Output the [x, y] coordinate of the center of the cell containing the given text.  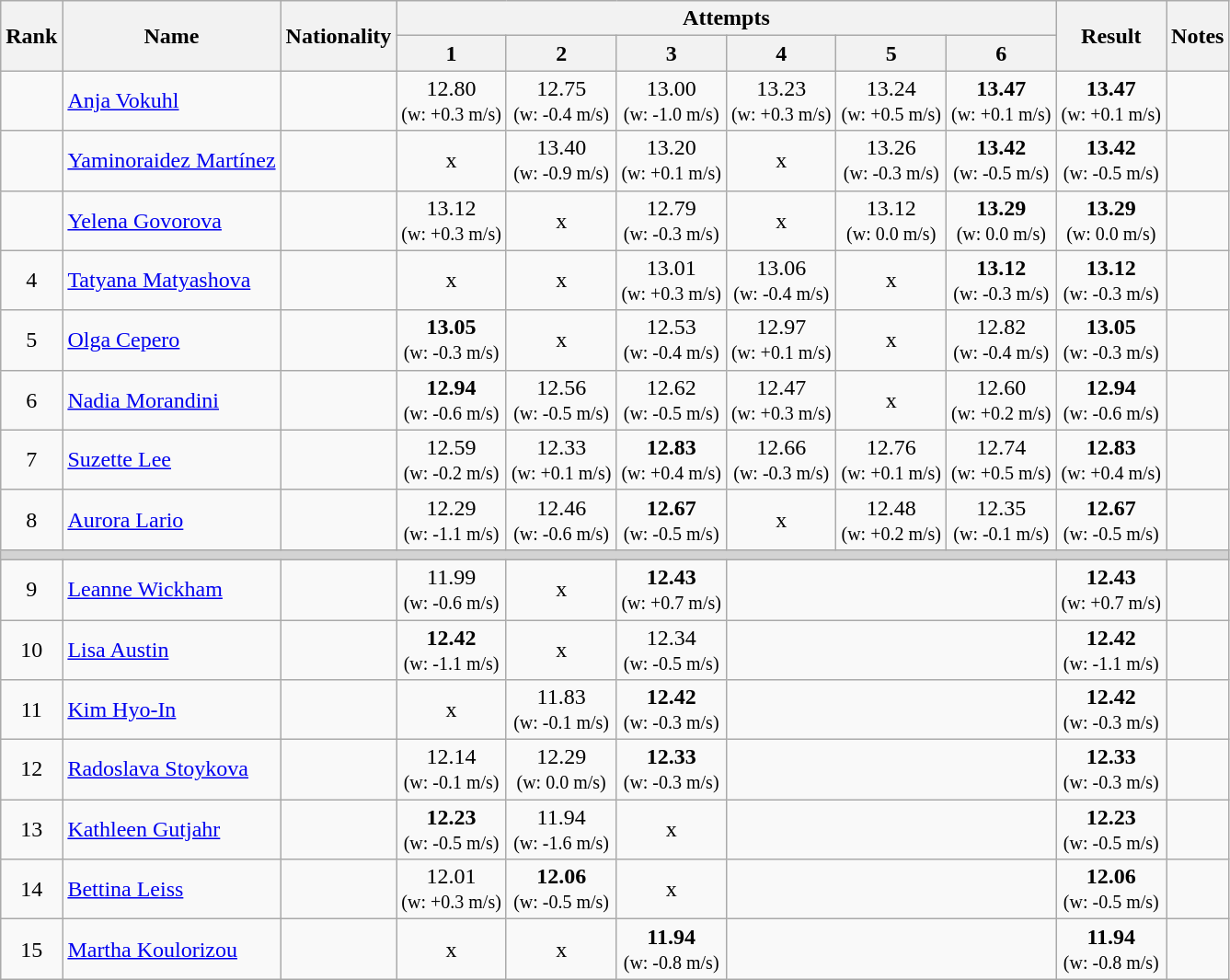
Aurora Lario [171, 519]
13.24(w: +0.5 m/s) [891, 101]
12.23 (w: -0.5 m/s) [1111, 830]
13.47 (w: +0.1 m/s) [1111, 101]
12.42 (w: -0.3 m/s) [1111, 710]
12 [31, 769]
12.47(w: +0.3 m/s) [781, 399]
12.06 (w: -0.5 m/s) [1111, 889]
12.23(w: -0.5 m/s) [452, 830]
Olga Cepero [171, 340]
Yelena Govorova [171, 221]
12.67(w: -0.5 m/s) [672, 519]
12.42 (w: -1.1 m/s) [1111, 650]
Radoslava Stoykova [171, 769]
12.59(w: -0.2 m/s) [452, 460]
Rank [31, 36]
12.33(w: -0.3 m/s) [672, 769]
13.00(w: -1.0 m/s) [672, 101]
12.53(w: -0.4 m/s) [672, 340]
12.14(w: -0.1 m/s) [452, 769]
Attempts [727, 18]
12.42(w: -0.3 m/s) [672, 710]
13.01(w: +0.3 m/s) [672, 280]
13.42 (w: -0.5 m/s) [1111, 160]
12.43(w: +0.7 m/s) [672, 589]
Anja Vokuhl [171, 101]
12.06(w: -0.5 m/s) [561, 889]
13.20(w: +0.1 m/s) [672, 160]
14 [31, 889]
12.34(w: -0.5 m/s) [672, 650]
Notes [1198, 36]
Nadia Morandini [171, 399]
13 [31, 830]
13.12(w: +0.3 m/s) [452, 221]
15 [31, 950]
12.67 (w: -0.5 m/s) [1111, 519]
12.33(w: +0.1 m/s) [561, 460]
13.29 (w: 0.0 m/s) [1111, 221]
Suzette Lee [171, 460]
12.62(w: -0.5 m/s) [672, 399]
12.94 (w: -0.6 m/s) [1111, 399]
13.23(w: +0.3 m/s) [781, 101]
Kim Hyo-In [171, 710]
9 [31, 589]
12.60(w: +0.2 m/s) [1001, 399]
12.29(w: -1.1 m/s) [452, 519]
Yaminoraidez Martínez [171, 160]
Bettina Leiss [171, 889]
Tatyana Matyashova [171, 280]
12.42(w: -1.1 m/s) [452, 650]
Kathleen Gutjahr [171, 830]
12.94(w: -0.6 m/s) [452, 399]
12.48(w: +0.2 m/s) [891, 519]
2 [561, 53]
12.83(w: +0.4 m/s) [672, 460]
11.94 (w: -0.8 m/s) [1111, 950]
11.99(w: -0.6 m/s) [452, 589]
11.94(w: -1.6 m/s) [561, 830]
12.66(w: -0.3 m/s) [781, 460]
Result [1111, 36]
12.97(w: +0.1 m/s) [781, 340]
12.46(w: -0.6 m/s) [561, 519]
12.01(w: +0.3 m/s) [452, 889]
Lisa Austin [171, 650]
13.12(w: -0.3 m/s) [1001, 280]
13.42(w: -0.5 m/s) [1001, 160]
Name [171, 36]
3 [672, 53]
11.94(w: -0.8 m/s) [672, 950]
13.06(w: -0.4 m/s) [781, 280]
13.05(w: -0.3 m/s) [452, 340]
Martha Koulorizou [171, 950]
12.43 (w: +0.7 m/s) [1111, 589]
12.35(w: -0.1 m/s) [1001, 519]
12.76(w: +0.1 m/s) [891, 460]
7 [31, 460]
12.79(w: -0.3 m/s) [672, 221]
13.12(w: 0.0 m/s) [891, 221]
12.56(w: -0.5 m/s) [561, 399]
12.33 (w: -0.3 m/s) [1111, 769]
13.40(w: -0.9 m/s) [561, 160]
Leanne Wickham [171, 589]
13.12 (w: -0.3 m/s) [1111, 280]
12.80(w: +0.3 m/s) [452, 101]
12.83 (w: +0.4 m/s) [1111, 460]
13.29(w: 0.0 m/s) [1001, 221]
10 [31, 650]
13.05 (w: -0.3 m/s) [1111, 340]
13.26(w: -0.3 m/s) [891, 160]
1 [452, 53]
12.29(w: 0.0 m/s) [561, 769]
8 [31, 519]
12.82(w: -0.4 m/s) [1001, 340]
11 [31, 710]
11.83(w: -0.1 m/s) [561, 710]
12.75(w: -0.4 m/s) [561, 101]
13.47(w: +0.1 m/s) [1001, 101]
Nationality [339, 36]
12.74(w: +0.5 m/s) [1001, 460]
